Detect which cell encompasses the target text, then output its (X, Y) center coordinate. 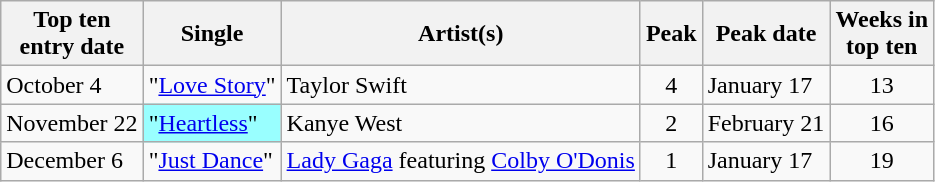
February 21 (766, 123)
Peak date (766, 34)
Taylor Swift (460, 85)
Top tenentry date (72, 34)
"Love Story" (212, 85)
November 22 (72, 123)
13 (882, 85)
Lady Gaga featuring Colby O'Donis (460, 161)
Kanye West (460, 123)
December 6 (72, 161)
2 (671, 123)
October 4 (72, 85)
1 (671, 161)
Artist(s) (460, 34)
Weeks intop ten (882, 34)
"Just Dance" (212, 161)
Single (212, 34)
16 (882, 123)
19 (882, 161)
4 (671, 85)
"Heartless" (212, 123)
Peak (671, 34)
